Pinpoint the cell where the given text exists, returning its [x, y] midpoint coordinate. 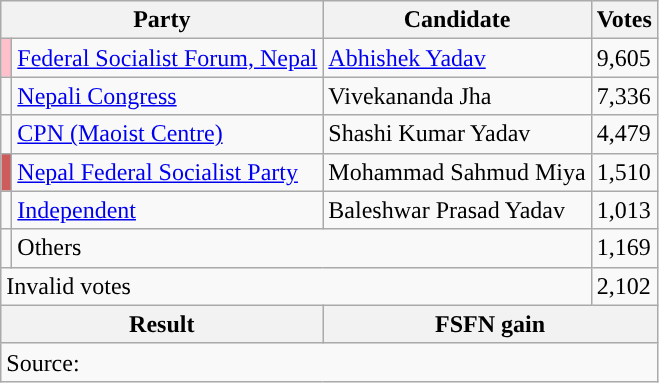
Result [162, 324]
Votes [624, 20]
Candidate [457, 20]
Nepali Congress [168, 96]
Baleshwar Prasad Yadav [457, 210]
Others [302, 248]
Shashi Kumar Yadav [457, 134]
9,605 [624, 58]
Invalid votes [296, 286]
Independent [168, 210]
1,510 [624, 172]
CPN (Maoist Centre) [168, 134]
1,169 [624, 248]
Source: [330, 362]
Mohammad Sahmud Miya [457, 172]
Federal Socialist Forum, Nepal [168, 58]
Party [162, 20]
4,479 [624, 134]
1,013 [624, 210]
Vivekananda Jha [457, 96]
2,102 [624, 286]
Abhishek Yadav [457, 58]
Nepal Federal Socialist Party [168, 172]
7,336 [624, 96]
FSFN gain [490, 324]
